Return the [x, y] coordinate for the center point of the cell that contains the specified text.  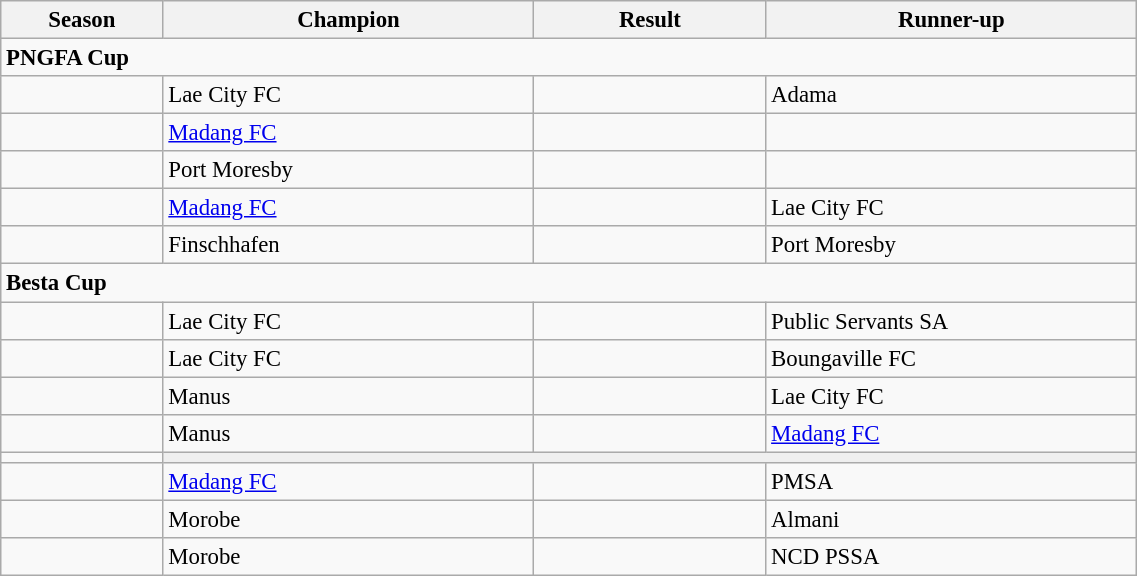
Result [650, 20]
Season [82, 20]
Finschhafen [348, 245]
Almani [952, 519]
NCD PSSA [952, 557]
Adama [952, 95]
Besta Cup [569, 283]
Champion [348, 20]
Runner-up [952, 20]
Boungaville FC [952, 358]
Public Servants SA [952, 321]
PNGFA Cup [569, 58]
PMSA [952, 482]
